Extract the [X, Y] coordinate from the center of the cell holding the provided text.  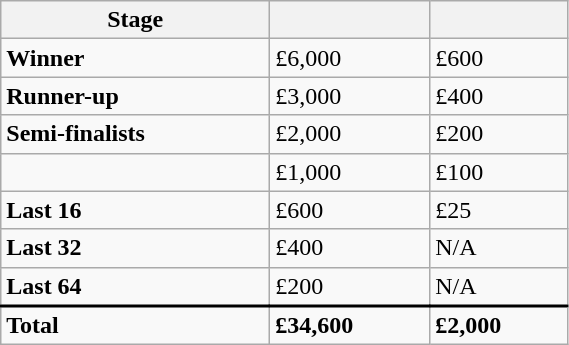
Stage [136, 20]
£100 [499, 172]
£1,000 [350, 172]
Last 64 [136, 286]
£6,000 [350, 58]
Last 16 [136, 210]
Total [136, 326]
Winner [136, 58]
£34,600 [350, 326]
Last 32 [136, 248]
Semi-finalists [136, 134]
£3,000 [350, 96]
Runner-up [136, 96]
£25 [499, 210]
